Output the (x, y) coordinate of the center of the cell containing the given text.  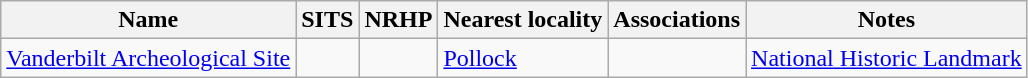
Associations (677, 20)
Vanderbilt Archeological Site (148, 58)
Pollock (523, 58)
Nearest locality (523, 20)
National Historic Landmark (887, 58)
NRHP (398, 20)
SITS (328, 20)
Name (148, 20)
Notes (887, 20)
